Determine the [x, y] coordinate at the center of the cell enclosing the given text.  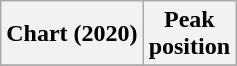
Chart (2020) [72, 34]
Peakposition [189, 34]
